Search for the cell housing the specified text and yield its [x, y] center coordinate. 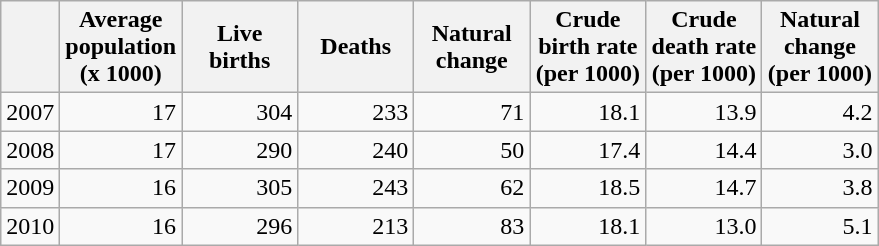
71 [472, 112]
83 [472, 226]
Crude birth rate (per 1000) [588, 47]
304 [240, 112]
240 [356, 150]
Deaths [356, 47]
13.9 [704, 112]
2009 [30, 188]
Natural change [472, 47]
14.7 [704, 188]
Live births [240, 47]
Average population (x 1000) [121, 47]
18.5 [588, 188]
Natural change (per 1000) [820, 47]
243 [356, 188]
62 [472, 188]
305 [240, 188]
17.4 [588, 150]
233 [356, 112]
5.1 [820, 226]
2010 [30, 226]
2007 [30, 112]
4.2 [820, 112]
14.4 [704, 150]
50 [472, 150]
296 [240, 226]
3.8 [820, 188]
213 [356, 226]
Crude death rate (per 1000) [704, 47]
3.0 [820, 150]
2008 [30, 150]
13.0 [704, 226]
290 [240, 150]
